Return the [x, y] coordinate for the center point of the cell that contains the specified text.  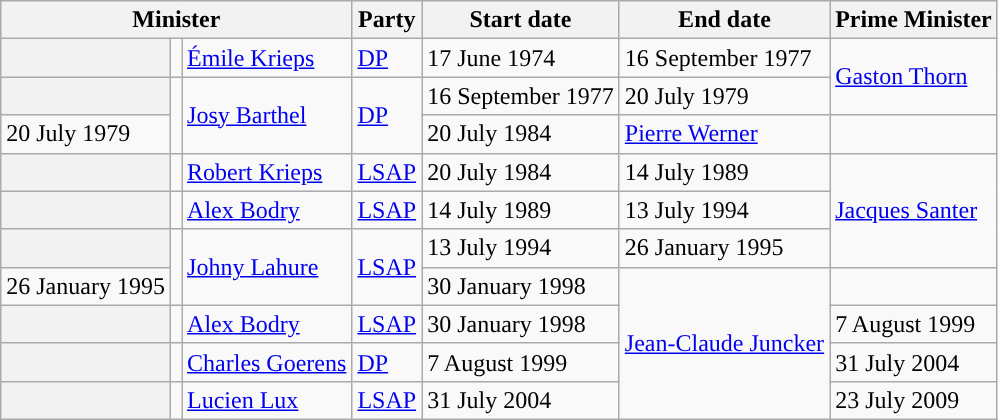
Minister [176, 20]
Émile Krieps [267, 58]
Jacques Santer [914, 210]
Jean-Claude Juncker [724, 343]
Josy Barthel [267, 115]
Charles Goerens [267, 362]
Prime Minister [914, 20]
17 June 1974 [521, 58]
Robert Krieps [267, 172]
Gaston Thorn [914, 77]
Start date [521, 20]
Lucien Lux [267, 400]
Pierre Werner [724, 134]
23 July 2009 [914, 400]
Johny Lahure [267, 267]
Party [387, 20]
End date [724, 20]
